From the cell containing the given text, extract its center point as [x, y] coordinate. 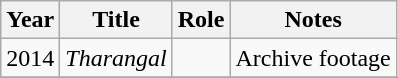
Tharangal [116, 58]
Role [201, 20]
Year [30, 20]
Archive footage [313, 58]
Notes [313, 20]
2014 [30, 58]
Title [116, 20]
